For the text-containing cell, return its midpoint in [X, Y] coordinate format. 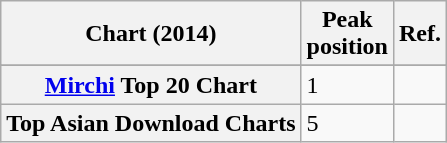
Ref. [420, 34]
Peakposition [347, 34]
Top Asian Download Charts [151, 123]
Mirchi Top 20 Chart [151, 85]
Chart (2014) [151, 34]
1 [347, 85]
5 [347, 123]
